Provide the [X, Y] coordinate of the cell's center where the given text is located.  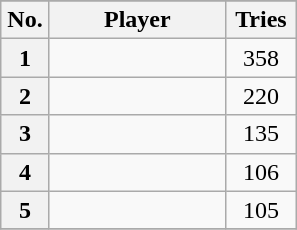
135 [260, 134]
220 [260, 96]
No. [26, 20]
106 [260, 172]
Tries [260, 20]
4 [26, 172]
Player [137, 20]
105 [260, 210]
358 [260, 58]
5 [26, 210]
1 [26, 58]
3 [26, 134]
2 [26, 96]
